Return [X, Y] of the center of cell containing provided text 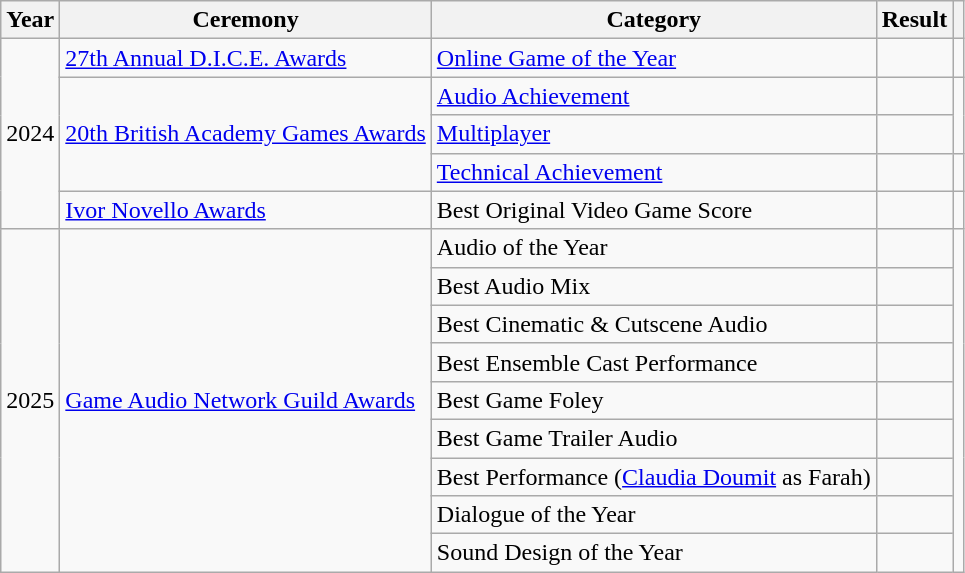
Dialogue of the Year [654, 515]
Online Game of the Year [654, 58]
2025 [30, 400]
2024 [30, 134]
20th British Academy Games Awards [246, 134]
Best Audio Mix [654, 286]
Category [654, 20]
Audio of the Year [654, 248]
Result [914, 20]
Multiplayer [654, 134]
Technical Achievement [654, 172]
Best Game Trailer Audio [654, 438]
Audio Achievement [654, 96]
Year [30, 20]
Best Cinematic & Cutscene Audio [654, 324]
Best Game Foley [654, 400]
Game Audio Network Guild Awards [246, 400]
Ivor Novello Awards [246, 210]
Best Performance (Claudia Doumit as Farah) [654, 477]
Ceremony [246, 20]
Best Original Video Game Score [654, 210]
Best Ensemble Cast Performance [654, 362]
27th Annual D.I.C.E. Awards [246, 58]
Sound Design of the Year [654, 553]
